From the cell containing the given text, extract its center point as [x, y] coordinate. 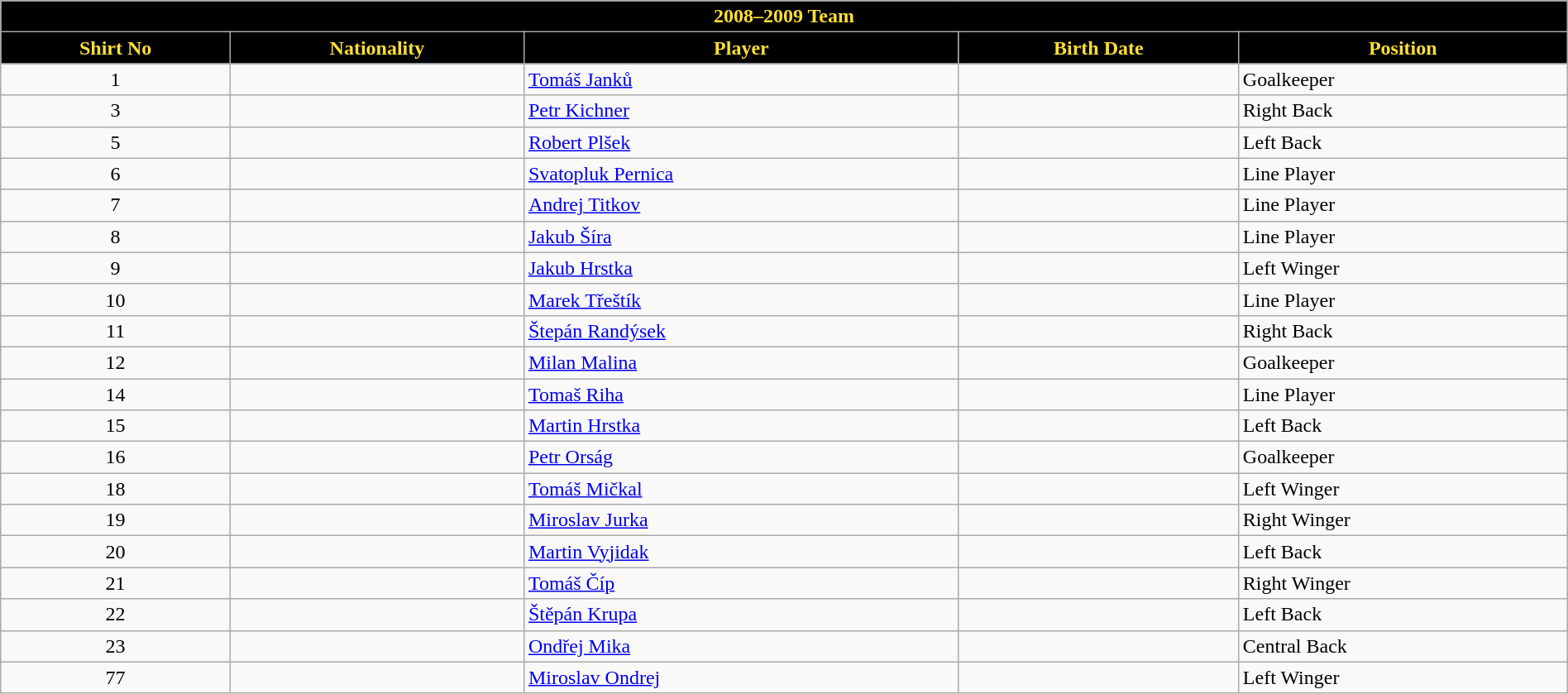
Martin Vyjidak [741, 552]
Position [1403, 48]
9 [116, 268]
Petr Kichner [741, 111]
3 [116, 111]
Birth Date [1098, 48]
10 [116, 299]
5 [116, 142]
Central Back [1403, 646]
14 [116, 395]
8 [116, 237]
2008–2009 Team [784, 17]
Petr Orság [741, 457]
Tomáš Číp [741, 583]
Štěpán Krupa [741, 615]
19 [116, 520]
Štepán Randýsek [741, 331]
16 [116, 457]
Nationality [377, 48]
Miroslav Ondrej [741, 677]
7 [116, 205]
Robert Plšek [741, 142]
21 [116, 583]
23 [116, 646]
6 [116, 174]
20 [116, 552]
Svatopluk Pernica [741, 174]
Shirt No [116, 48]
Player [741, 48]
77 [116, 677]
Miroslav Jurka [741, 520]
Milan Malina [741, 362]
15 [116, 426]
Andrej Titkov [741, 205]
11 [116, 331]
Jakub Šíra [741, 237]
Jakub Hrstka [741, 268]
Tomaš Riha [741, 395]
Ondřej Mika [741, 646]
Marek Třeštík [741, 299]
22 [116, 615]
Tomáš Janků [741, 79]
18 [116, 489]
1 [116, 79]
12 [116, 362]
Tomáš Mičkal [741, 489]
Martin Hrstka [741, 426]
